Capture the cell that displays the provided text and extract its (x, y) central coordinate. 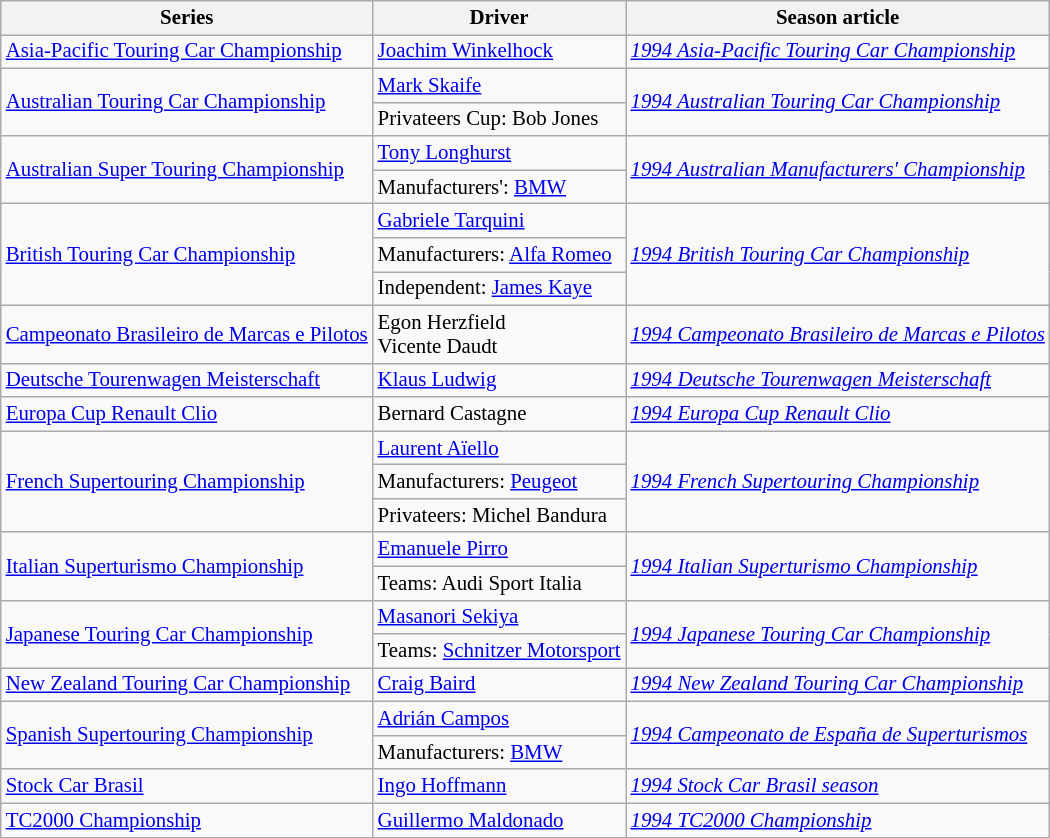
Campeonato Brasileiro de Marcas e Pilotos (187, 334)
Australian Super Touring Championship (187, 170)
Europa Cup Renault Clio (187, 414)
Joachim Winkelhock (500, 51)
Emanuele Pirro (500, 549)
Ingo Hoffmann (500, 786)
Stock Car Brasil (187, 786)
Bernard Castagne (500, 414)
Masanori Sekiya (500, 617)
1994 British Touring Car Championship (838, 255)
Gabriele Tarquini (500, 221)
Klaus Ludwig (500, 380)
1994 Deutsche Tourenwagen Meisterschaft (838, 380)
1994 Stock Car Brasil season (838, 786)
1994 Asia-Pacific Touring Car Championship (838, 51)
Asia-Pacific Touring Car Championship (187, 51)
Manufacturers: Peugeot (500, 482)
Privateers: Michel Bandura (500, 515)
Manufacturers': BMW (500, 187)
Japanese Touring Car Championship (187, 634)
TC2000 Championship (187, 820)
Driver (500, 18)
Teams: Schnitzer Motorsport (500, 651)
Manufacturers: BMW (500, 752)
Italian Superturismo Championship (187, 566)
Egon Herzfield Vicente Daudt (500, 334)
1994 Australian Manufacturers' Championship (838, 170)
1994 Australian Touring Car Championship (838, 102)
1994 TC2000 Championship (838, 820)
Series (187, 18)
Teams: Audi Sport Italia (500, 583)
Spanish Supertouring Championship (187, 736)
Season article (838, 18)
Mark Skaife (500, 85)
Laurent Aïello (500, 448)
Tony Longhurst (500, 153)
Privateers Cup: Bob Jones (500, 119)
New Zealand Touring Car Championship (187, 685)
1994 Japanese Touring Car Championship (838, 634)
British Touring Car Championship (187, 255)
1994 New Zealand Touring Car Championship (838, 685)
Australian Touring Car Championship (187, 102)
French Supertouring Championship (187, 482)
1994 Campeonato de España de Superturismos (838, 736)
1994 Campeonato Brasileiro de Marcas e Pilotos (838, 334)
Guillermo Maldonado (500, 820)
Deutsche Tourenwagen Meisterschaft (187, 380)
Adrián Campos (500, 719)
1994 French Supertouring Championship (838, 482)
Manufacturers: Alfa Romeo (500, 255)
Craig Baird (500, 685)
1994 Europa Cup Renault Clio (838, 414)
Independent: James Kaye (500, 288)
1994 Italian Superturismo Championship (838, 566)
